Return (x, y) of the center of cell containing provided text 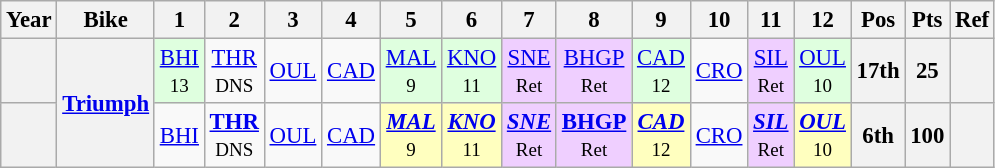
25 (928, 72)
17th (878, 72)
2 (234, 20)
Ref (972, 20)
Year (29, 20)
12 (822, 20)
BHI13 (179, 72)
3 (292, 20)
6 (472, 20)
Triumph (106, 104)
5 (410, 20)
100 (928, 136)
6th (878, 136)
7 (530, 20)
1 (179, 20)
Bike (106, 20)
Pos (878, 20)
9 (662, 20)
10 (718, 20)
4 (352, 20)
BHI (179, 136)
11 (771, 20)
8 (594, 20)
Pts (928, 20)
